Identify which cell holds the provided text, then report its [x, y] central coordinate. 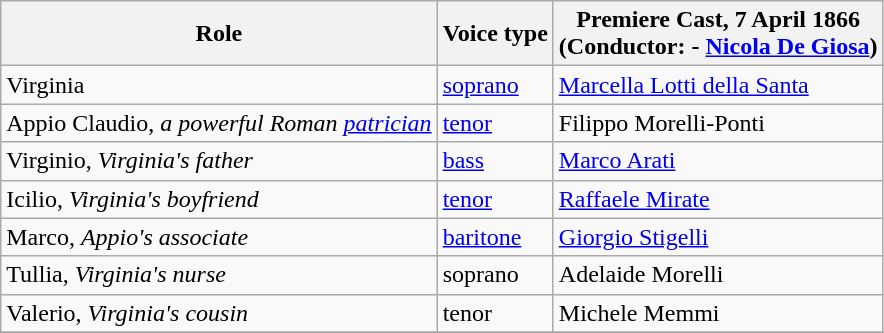
Voice type [495, 34]
Michele Memmi [718, 313]
Appio Claudio, a powerful Roman patrician [219, 123]
Marco Arati [718, 161]
Filippo Morelli-Ponti [718, 123]
Virginia [219, 85]
Icilio, Virginia's boyfriend [219, 199]
Giorgio Stigelli [718, 237]
Raffaele Mirate [718, 199]
baritone [495, 237]
Marco, Appio's associate [219, 237]
Adelaide Morelli [718, 275]
Virginio, Virginia's father [219, 161]
Tullia, Virginia's nurse [219, 275]
Marcella Lotti della Santa [718, 85]
Valerio, Virginia's cousin [219, 313]
Premiere Cast, 7 April 1866(Conductor: - Nicola De Giosa) [718, 34]
Role [219, 34]
bass [495, 161]
